Output the (X, Y) coordinate of the center of the cell containing the given text.  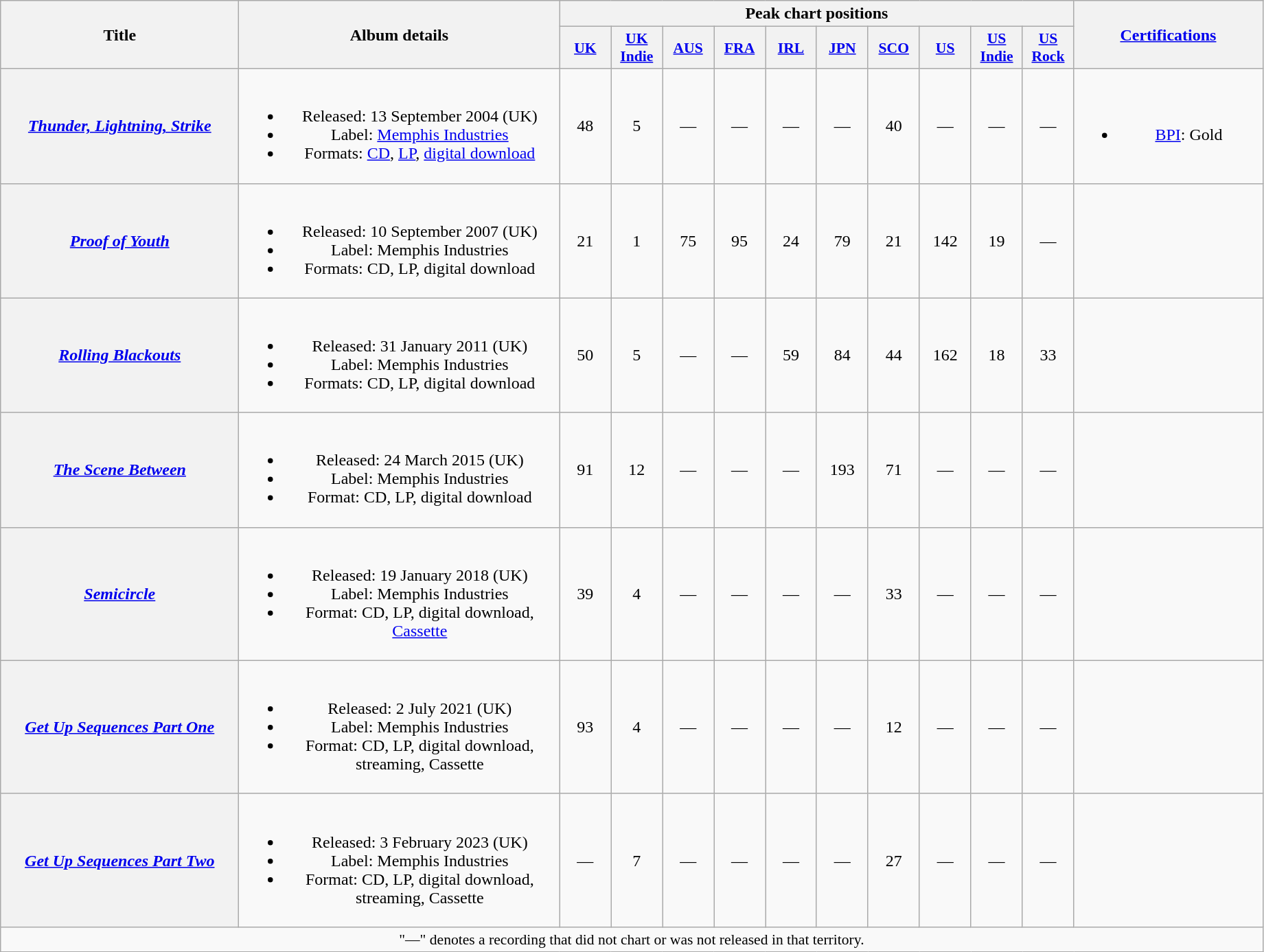
Proof of Youth (119, 240)
Released: 10 September 2007 (UK)Label: Memphis IndustriesFormats: CD, LP, digital download (400, 240)
7 (637, 860)
Released: 24 March 2015 (UK)Label: Memphis IndustriesFormat: CD, LP, digital download (400, 469)
US (945, 48)
71 (894, 469)
40 (894, 126)
Released: 19 January 2018 (UK)Label: Memphis IndustriesFormat: CD, LP, digital download, Cassette (400, 594)
193 (842, 469)
Get Up Sequences Part Two (119, 860)
Released: 3 February 2023 (UK)Label: Memphis IndustriesFormat: CD, LP, digital download, streaming, Cassette (400, 860)
UK (585, 48)
FRA (740, 48)
USRock (1048, 48)
79 (842, 240)
Title (119, 34)
IRL (791, 48)
Peak chart positions (817, 14)
Released: 31 January 2011 (UK)Label: Memphis IndustriesFormats: CD, LP, digital download (400, 356)
BPI: Gold (1169, 126)
SCO (894, 48)
44 (894, 356)
JPN (842, 48)
Thunder, Lightning, Strike (119, 126)
The Scene Between (119, 469)
Semicircle (119, 594)
Released: 13 September 2004 (UK)Label: Memphis IndustriesFormats: CD, LP, digital download (400, 126)
Certifications (1169, 34)
1 (637, 240)
"—" denotes a recording that did not chart or was not released in that territory. (632, 939)
84 (842, 356)
48 (585, 126)
50 (585, 356)
UKIndie (637, 48)
AUS (688, 48)
93 (585, 727)
19 (997, 240)
162 (945, 356)
Rolling Blackouts (119, 356)
27 (894, 860)
USIndie (997, 48)
59 (791, 356)
Album details (400, 34)
Released: 2 July 2021 (UK)Label: Memphis IndustriesFormat: CD, LP, digital download, streaming, Cassette (400, 727)
91 (585, 469)
39 (585, 594)
18 (997, 356)
75 (688, 240)
95 (740, 240)
Get Up Sequences Part One (119, 727)
24 (791, 240)
142 (945, 240)
